Scan for the cell matching the given text and deliver its [X, Y] coordinate at center. 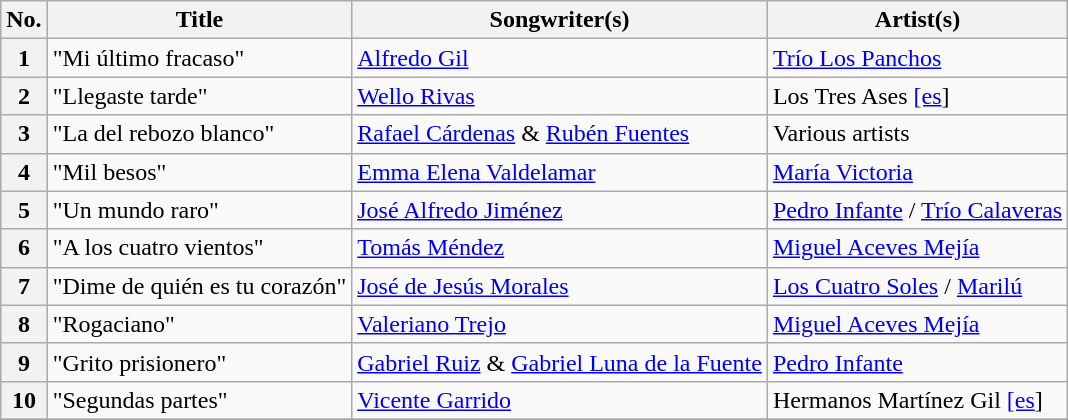
Artist(s) [917, 20]
Rafael Cárdenas & Rubén Fuentes [560, 134]
2 [24, 96]
"Rogaciano" [200, 324]
Pedro Infante [917, 362]
"La del rebozo blanco" [200, 134]
7 [24, 286]
Pedro Infante / Trío Calaveras [917, 210]
José de Jesús Morales [560, 286]
José Alfredo Jiménez [560, 210]
Wello Rivas [560, 96]
4 [24, 172]
"Llegaste tarde" [200, 96]
Title [200, 20]
"A los cuatro vientos" [200, 248]
Emma Elena Valdelamar [560, 172]
Songwriter(s) [560, 20]
No. [24, 20]
"Un mundo raro" [200, 210]
Vicente Garrido [560, 400]
"Segundas partes" [200, 400]
Los Tres Ases [es] [917, 96]
Gabriel Ruiz & Gabriel Luna de la Fuente [560, 362]
9 [24, 362]
Valeriano Trejo [560, 324]
"Mil besos" [200, 172]
6 [24, 248]
Hermanos Martínez Gil [es] [917, 400]
5 [24, 210]
3 [24, 134]
"Mi último fracaso" [200, 58]
"Grito prisionero" [200, 362]
Trío Los Panchos [917, 58]
Various artists [917, 134]
8 [24, 324]
1 [24, 58]
Tomás Méndez [560, 248]
Alfredo Gil [560, 58]
María Victoria [917, 172]
Los Cuatro Soles / Marilú [917, 286]
10 [24, 400]
"Dime de quién es tu corazón" [200, 286]
